Return the (X, Y) coordinate for the center point of the cell that contains the specified text.  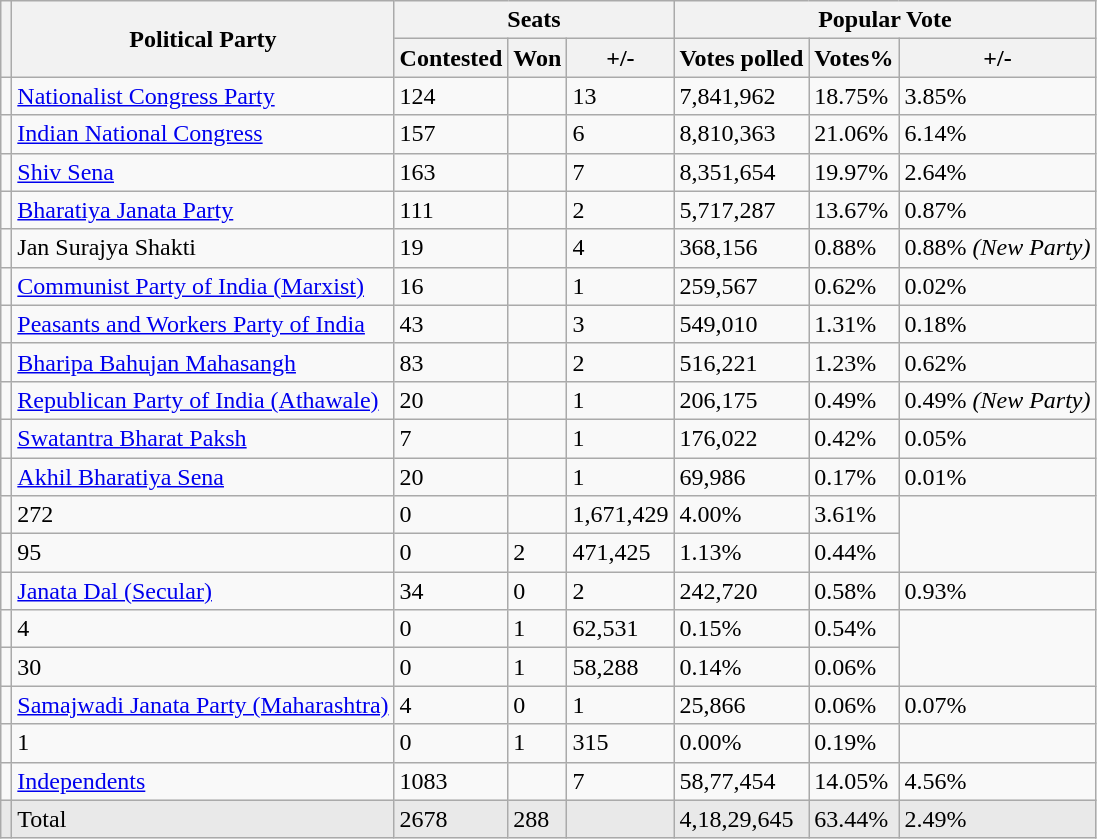
Popular Vote (885, 20)
4,18,29,645 (742, 819)
69,986 (742, 477)
Janata Dal (Secular) (203, 591)
2678 (451, 819)
0.49% (854, 400)
0.42% (854, 438)
14.05% (854, 781)
25,866 (742, 705)
0.88% (854, 248)
3.61% (854, 515)
5,717,287 (742, 210)
0.01% (998, 477)
3 (620, 324)
549,010 (742, 324)
Communist Party of India (Marxist) (203, 286)
272 (203, 515)
0.14% (742, 667)
Won (538, 58)
0.15% (742, 629)
6 (620, 134)
Jan Surajya Shakti (203, 248)
8,810,363 (742, 134)
157 (451, 134)
Samajwadi Janata Party (Maharashtra) (203, 705)
0.49% (New Party) (998, 400)
Shiv Sena (203, 172)
21.06% (854, 134)
19 (451, 248)
0.00% (742, 743)
0.54% (854, 629)
Bharipa Bahujan Mahasangh (203, 362)
206,175 (742, 400)
1.23% (854, 362)
Akhil Bharatiya Sena (203, 477)
63.44% (854, 819)
0.05% (998, 438)
62,531 (620, 629)
111 (451, 210)
Total (203, 819)
58,288 (620, 667)
0.58% (854, 591)
83 (451, 362)
4.00% (742, 515)
7,841,962 (742, 96)
95 (203, 553)
471,425 (620, 553)
43 (451, 324)
288 (538, 819)
0.02% (998, 286)
0.07% (998, 705)
34 (451, 591)
13 (620, 96)
8,351,654 (742, 172)
1.13% (742, 553)
13.67% (854, 210)
Votes polled (742, 58)
Seats (534, 20)
Independents (203, 781)
19.97% (854, 172)
315 (620, 743)
0.17% (854, 477)
58,77,454 (742, 781)
3.85% (998, 96)
0.87% (998, 210)
Bharatiya Janata Party (203, 210)
163 (451, 172)
30 (203, 667)
1083 (451, 781)
Contested (451, 58)
Nationalist Congress Party (203, 96)
0.18% (998, 324)
Republican Party of India (Athawale) (203, 400)
Peasants and Workers Party of India (203, 324)
6.14% (998, 134)
0.19% (854, 743)
0.88% (New Party) (998, 248)
16 (451, 286)
124 (451, 96)
Votes% (854, 58)
Political Party (203, 39)
0.44% (854, 553)
2.64% (998, 172)
18.75% (854, 96)
176,022 (742, 438)
1,671,429 (620, 515)
242,720 (742, 591)
1.31% (854, 324)
Swatantra Bharat Paksh (203, 438)
0.93% (998, 591)
4.56% (998, 781)
2.49% (998, 819)
368,156 (742, 248)
516,221 (742, 362)
259,567 (742, 286)
Indian National Congress (203, 134)
